Return the (x, y) coordinate for the center point of the cell that contains the specified text.  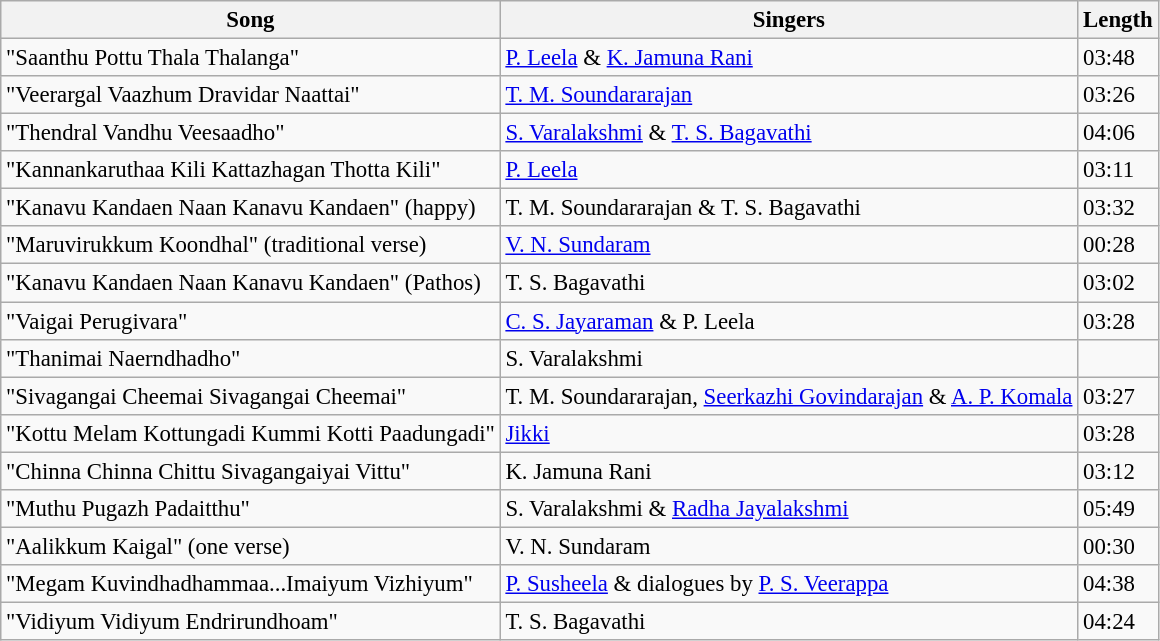
Singers (789, 20)
03:32 (1118, 208)
00:30 (1118, 546)
04:24 (1118, 621)
S. Varalakshmi (789, 358)
"Saanthu Pottu Thala Thalanga" (250, 58)
"Thendral Vandhu Veesaadho" (250, 133)
"Kottu Melam Kottungadi Kummi Kotti Paadungadi" (250, 433)
P. Leela & K. Jamuna Rani (789, 58)
"Kannankaruthaa Kili Kattazhagan Thotta Kili" (250, 170)
03:12 (1118, 471)
"Aalikkum Kaigal" (one verse) (250, 546)
00:28 (1118, 245)
C. S. Jayaraman & P. Leela (789, 321)
04:38 (1118, 584)
Length (1118, 20)
03:27 (1118, 396)
T. M. Soundararajan (789, 95)
"Kanavu Kandaen Naan Kanavu Kandaen" (Pathos) (250, 283)
Song (250, 20)
"Chinna Chinna Chittu Sivagangaiyai Vittu" (250, 471)
03:02 (1118, 283)
05:49 (1118, 509)
"Thanimai Naerndhadho" (250, 358)
"Megam Kuvindhadhammaa...Imaiyum Vizhiyum" (250, 584)
S. Varalakshmi & T. S. Bagavathi (789, 133)
"Maruvirukkum Koondhal" (traditional verse) (250, 245)
"Sivagangai Cheemai Sivagangai Cheemai" (250, 396)
P. Susheela & dialogues by P. S. Veerappa (789, 584)
03:26 (1118, 95)
03:11 (1118, 170)
Jikki (789, 433)
"Kanavu Kandaen Naan Kanavu Kandaen" (happy) (250, 208)
T. M. Soundararajan & T. S. Bagavathi (789, 208)
04:06 (1118, 133)
"Veerargal Vaazhum Dravidar Naattai" (250, 95)
K. Jamuna Rani (789, 471)
S. Varalakshmi & Radha Jayalakshmi (789, 509)
T. M. Soundararajan, Seerkazhi Govindarajan & A. P. Komala (789, 396)
"Vidiyum Vidiyum Endrirundhoam" (250, 621)
"Vaigai Perugivara" (250, 321)
03:48 (1118, 58)
P. Leela (789, 170)
"Muthu Pugazh Padaitthu" (250, 509)
